Capture the cell that displays the provided text and extract its (x, y) central coordinate. 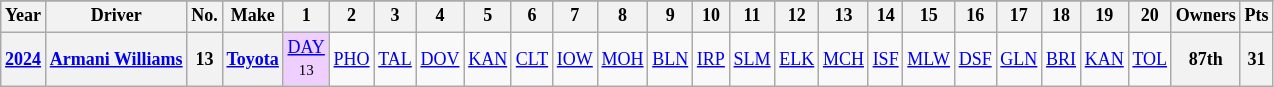
Armani Williams (116, 59)
5 (488, 16)
DAY13 (306, 59)
2024 (24, 59)
Year (24, 16)
6 (532, 16)
MCH (844, 59)
MOH (622, 59)
DOV (440, 59)
1 (306, 16)
CLT (532, 59)
No. (204, 16)
87th (1206, 59)
4 (440, 16)
Toyota (252, 59)
ISF (886, 59)
IOW (574, 59)
TAL (395, 59)
2 (352, 16)
GLN (1019, 59)
8 (622, 16)
12 (797, 16)
PHO (352, 59)
31 (1256, 59)
BLN (670, 59)
Owners (1206, 16)
11 (752, 16)
17 (1019, 16)
TOL (1150, 59)
18 (1062, 16)
3 (395, 16)
10 (712, 16)
7 (574, 16)
DSF (975, 59)
ELK (797, 59)
SLM (752, 59)
Driver (116, 16)
BRI (1062, 59)
MLW (928, 59)
IRP (712, 59)
19 (1104, 16)
15 (928, 16)
9 (670, 16)
20 (1150, 16)
Make (252, 16)
16 (975, 16)
14 (886, 16)
Pts (1256, 16)
